Locate the cell with the specified text and output its (x, y) center coordinate. 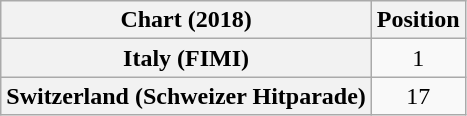
1 (418, 58)
17 (418, 96)
Italy (FIMI) (186, 58)
Chart (2018) (186, 20)
Switzerland (Schweizer Hitparade) (186, 96)
Position (418, 20)
